Detect which cell encompasses the target text, then output its [x, y] center coordinate. 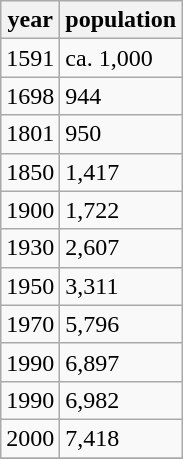
2,607 [121, 248]
5,796 [121, 324]
ca. 1,000 [121, 58]
1970 [30, 324]
950 [121, 134]
6,897 [121, 362]
1,722 [121, 210]
2000 [30, 438]
year [30, 20]
population [121, 20]
1850 [30, 172]
1698 [30, 96]
1930 [30, 248]
6,982 [121, 400]
1900 [30, 210]
944 [121, 96]
1591 [30, 58]
7,418 [121, 438]
1950 [30, 286]
1,417 [121, 172]
1801 [30, 134]
3,311 [121, 286]
